From the cell containing the given text, extract its center point as (x, y) coordinate. 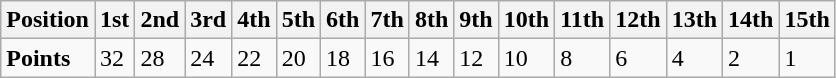
16 (387, 58)
13th (694, 20)
14 (431, 58)
12th (638, 20)
11th (582, 20)
Points (48, 58)
8 (582, 58)
7th (387, 20)
24 (208, 58)
1 (807, 58)
28 (160, 58)
32 (114, 58)
14th (751, 20)
Position (48, 20)
8th (431, 20)
2nd (160, 20)
4th (254, 20)
4 (694, 58)
10th (526, 20)
6 (638, 58)
22 (254, 58)
3rd (208, 20)
20 (298, 58)
10 (526, 58)
6th (343, 20)
12 (476, 58)
15th (807, 20)
9th (476, 20)
2 (751, 58)
5th (298, 20)
1st (114, 20)
18 (343, 58)
